Search for the cell housing the specified text and yield its [X, Y] center coordinate. 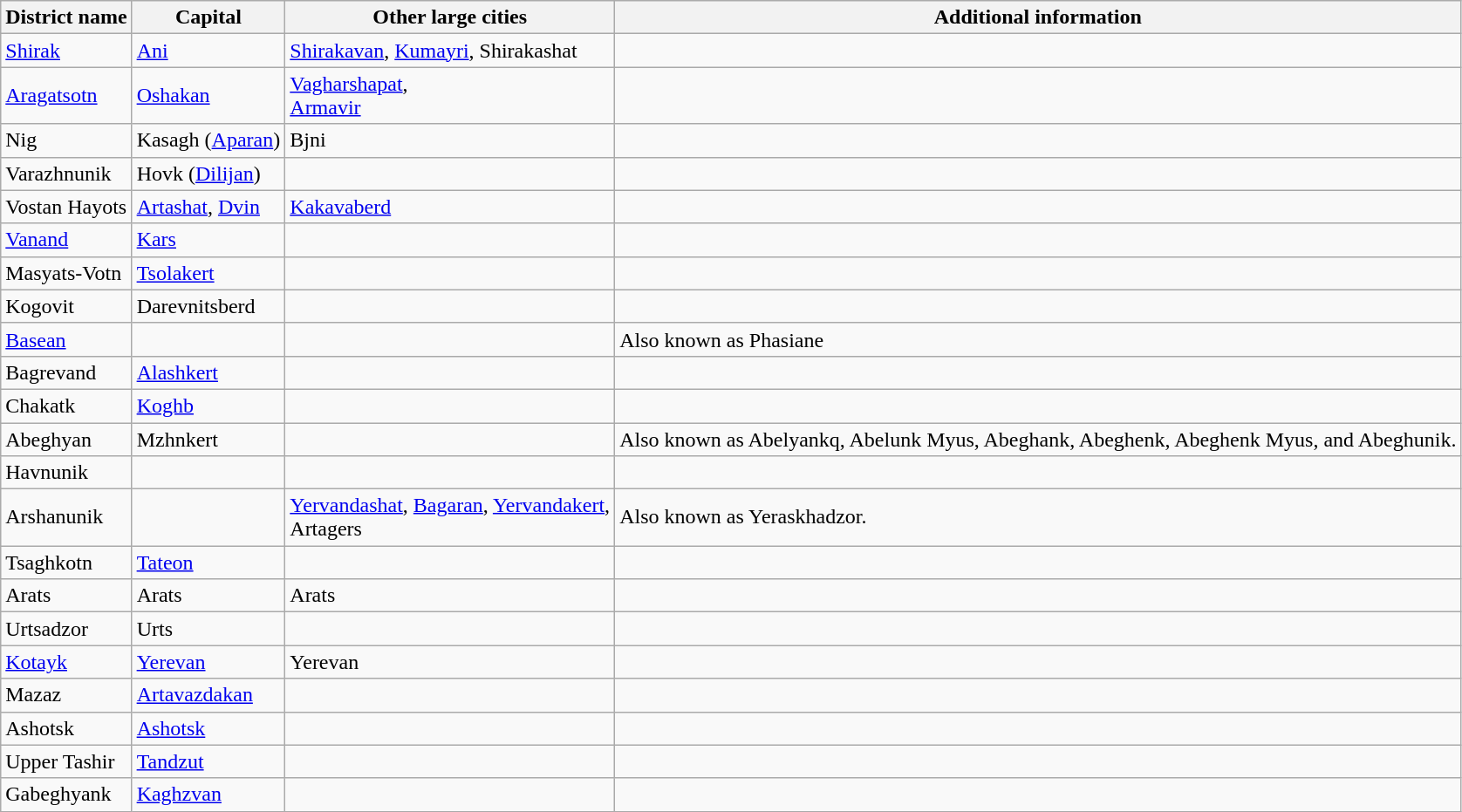
Alashkert [208, 372]
Masyats-Votn [66, 273]
Yervandashat, Bagaran, Yervandakert,Artagers [450, 518]
Koghb [208, 406]
Aragatsotn [66, 96]
Vostan Hayots [66, 207]
Kars [208, 240]
Kasagh (Aparan) [208, 140]
Upper Tashir [66, 761]
Tandzut [208, 761]
Arshanunik [66, 518]
Darevnitsberd [208, 306]
Tateon [208, 563]
Kotayk [66, 662]
Shirak [66, 51]
Kakavaberd [450, 207]
Bagrevand [66, 372]
Artashat, Dvin [208, 207]
District name [66, 17]
Mzhnkert [208, 439]
Other large cities [450, 17]
Kaghzvan [208, 795]
Also known as Yeraskhadzor. [1038, 518]
Also known as Abelyankq, Abelunk Myus, Abeghank, Abeghenk, Abeghenk Myus, and Abeghunik. [1038, 439]
Varazhnunik [66, 174]
Urtsadzor [66, 629]
Oshakan [208, 96]
Vagharshapat,Armavir [450, 96]
Capital [208, 17]
Shirakavan, Kumayri, Shirakashat [450, 51]
Ani [208, 51]
Chakatk [66, 406]
Kogovit [66, 306]
Abeghyan [66, 439]
Tsolakert [208, 273]
Basean [66, 339]
Additional information [1038, 17]
Nig [66, 140]
Hovk (Dilijan) [208, 174]
Havnunik [66, 473]
Artavazdakan [208, 695]
Also known as Phasiane [1038, 339]
Vanand [66, 240]
Urts [208, 629]
Gabeghyank [66, 795]
Tsaghkotn [66, 563]
Bjni [450, 140]
Mazaz [66, 695]
